Detect which cell encompasses the target text, then output its [X, Y] center coordinate. 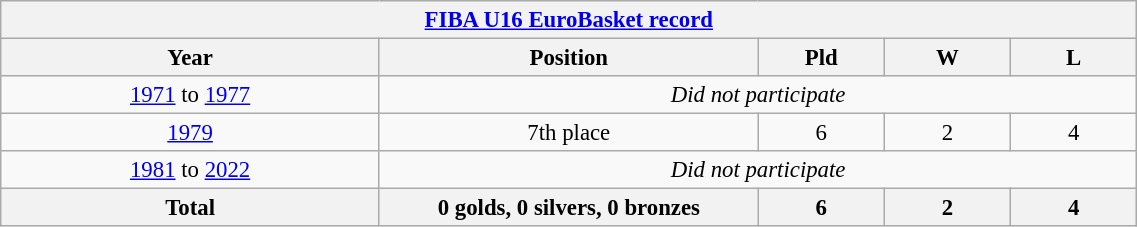
Pld [821, 58]
Total [190, 208]
1971 to 1977 [190, 95]
Position [568, 58]
1979 [190, 133]
FIBA U16 EuroBasket record [569, 20]
0 golds, 0 silvers, 0 bronzes [568, 208]
7th place [568, 133]
L [1074, 58]
1981 to 2022 [190, 170]
Year [190, 58]
W [947, 58]
